Pinpoint the cell where the given text exists, returning its (x, y) midpoint coordinate. 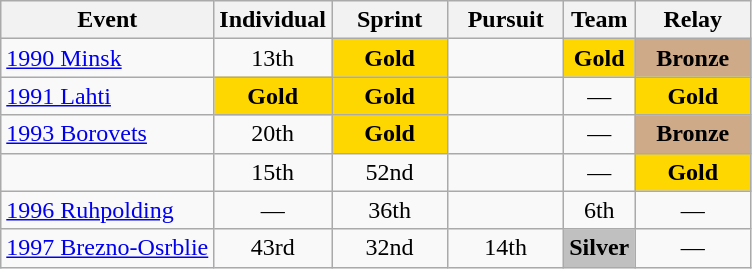
13th (273, 58)
1990 Minsk (108, 58)
1997 Brezno-Osrblie (108, 248)
Pursuit (506, 20)
6th (600, 210)
36th (390, 210)
Event (108, 20)
43rd (273, 248)
Individual (273, 20)
1993 Borovets (108, 134)
20th (273, 134)
52nd (390, 172)
32nd (390, 248)
14th (506, 248)
Team (600, 20)
Sprint (390, 20)
1996 Ruhpolding (108, 210)
Relay (693, 20)
Silver (600, 248)
15th (273, 172)
1991 Lahti (108, 96)
